Detect which cell encompasses the target text, then output its [x, y] center coordinate. 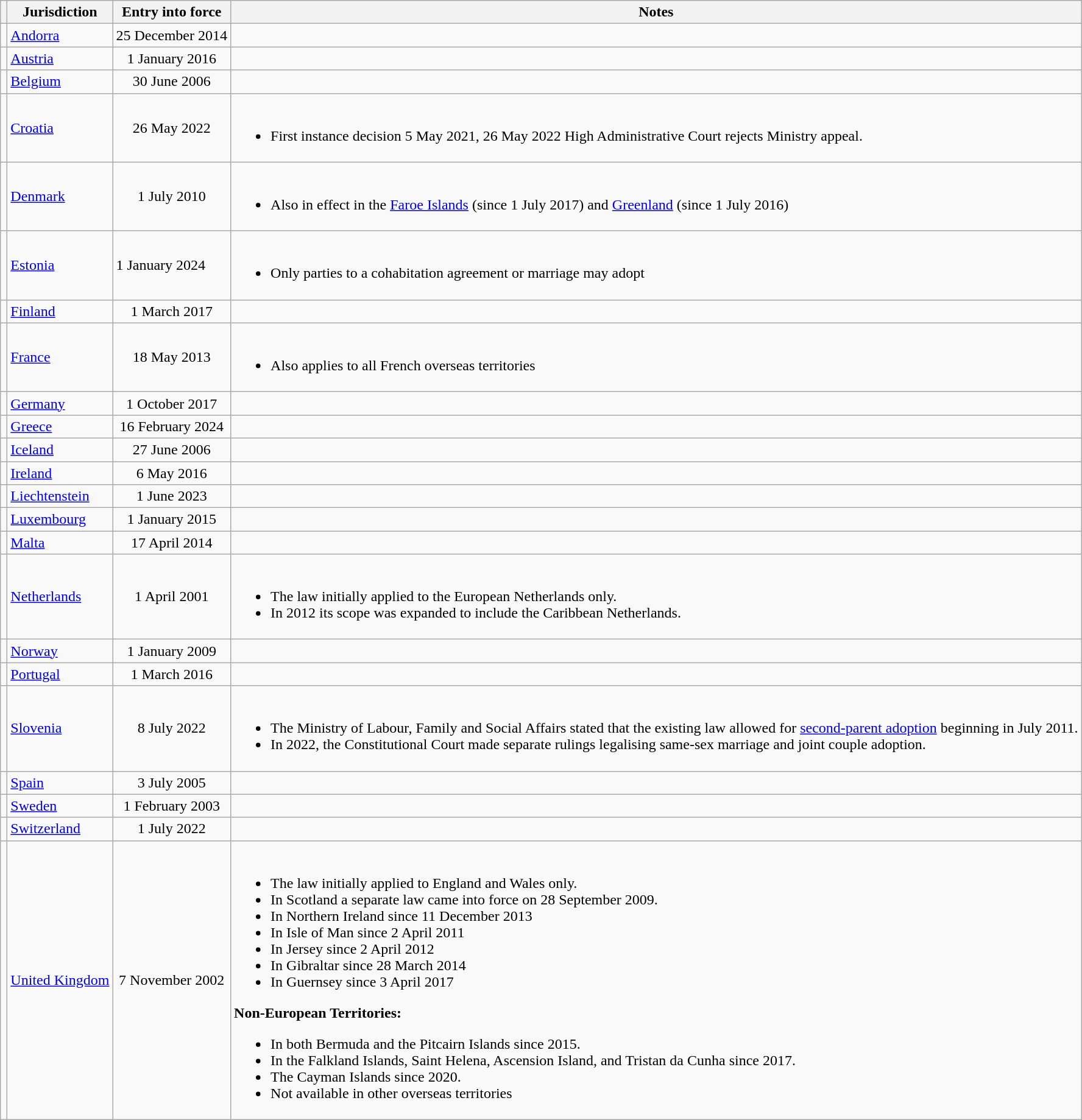
Also in effect in the Faroe Islands (since 1 July 2017) and Greenland (since 1 July 2016) [657, 196]
1 March 2016 [172, 674]
Sweden [60, 806]
1 January 2009 [172, 651]
Malta [60, 543]
1 June 2023 [172, 496]
Entry into force [172, 12]
Ireland [60, 473]
Norway [60, 651]
Also applies to all French overseas territories [657, 357]
Germany [60, 403]
Croatia [60, 128]
6 May 2016 [172, 473]
Jurisdiction [60, 12]
8 July 2022 [172, 728]
7 November 2002 [172, 980]
Spain [60, 783]
Austria [60, 58]
1 July 2010 [172, 196]
16 February 2024 [172, 426]
3 July 2005 [172, 783]
United Kingdom [60, 980]
1 April 2001 [172, 597]
27 June 2006 [172, 449]
The law initially applied to the European Netherlands only.In 2012 its scope was expanded to include the Caribbean Netherlands. [657, 597]
Switzerland [60, 829]
Greece [60, 426]
Denmark [60, 196]
1 January 2015 [172, 519]
France [60, 357]
Liechtenstein [60, 496]
Belgium [60, 82]
Only parties to a cohabitation agreement or marriage may adopt [657, 266]
17 April 2014 [172, 543]
Andorra [60, 35]
Finland [60, 311]
First instance decision 5 May 2021, 26 May 2022 High Administrative Court rejects Ministry appeal. [657, 128]
Estonia [60, 266]
Notes [657, 12]
Netherlands [60, 597]
Portugal [60, 674]
1 March 2017 [172, 311]
25 December 2014 [172, 35]
1 July 2022 [172, 829]
1 January 2016 [172, 58]
Iceland [60, 449]
1 October 2017 [172, 403]
1 February 2003 [172, 806]
18 May 2013 [172, 357]
26 May 2022 [172, 128]
30 June 2006 [172, 82]
1 January 2024 [172, 266]
Luxembourg [60, 519]
Slovenia [60, 728]
